Determine the [x, y] coordinate at the center of the cell enclosing the given text.  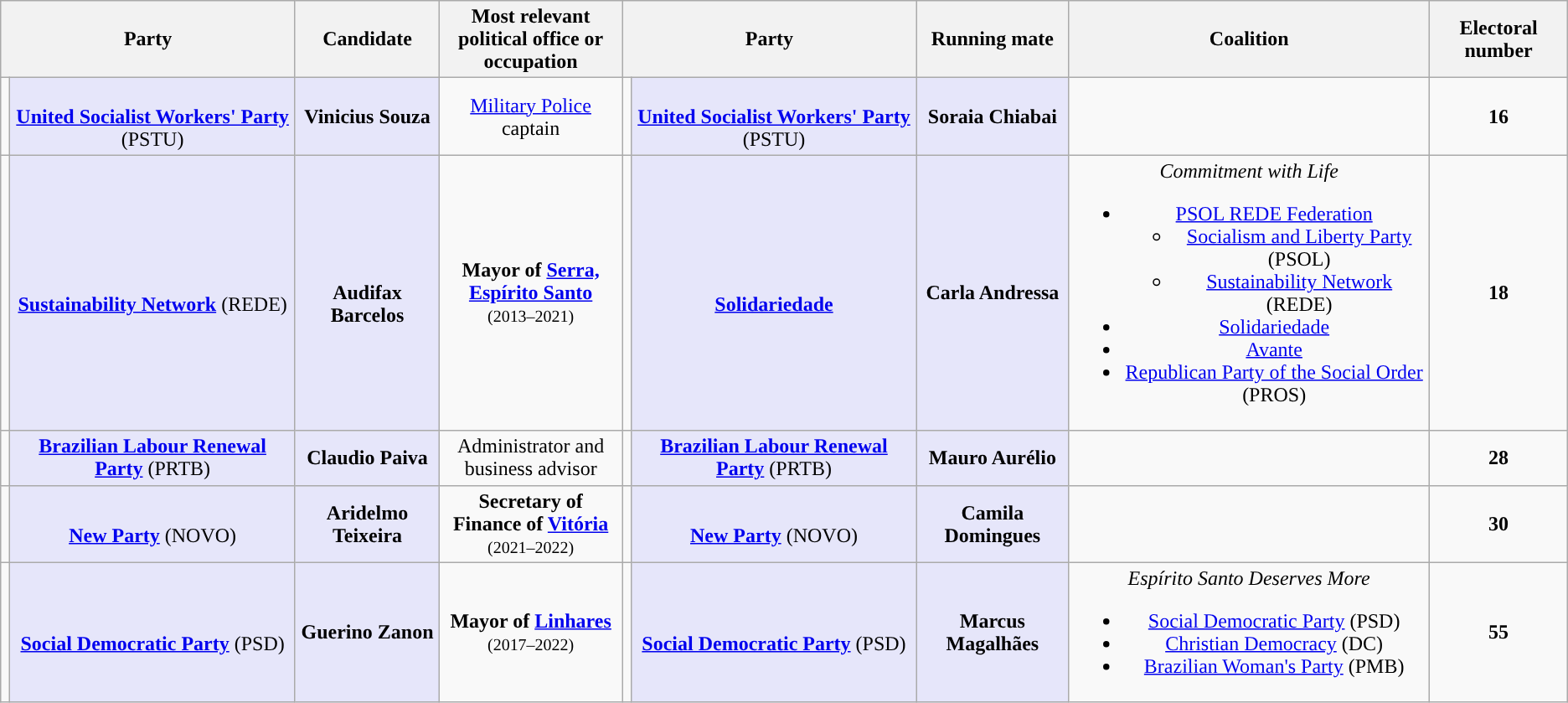
Carla Andressa [992, 293]
Claudio Paiva [367, 457]
Marcus Magalhães [992, 632]
Audifax Barcelos [367, 293]
Electoral number [1498, 39]
18 [1498, 293]
Administrator and business advisor [531, 457]
Mayor of Linhares(2017–2022) [531, 632]
Military Police captain [531, 116]
Candidate [367, 39]
Running mate [992, 39]
Espírito Santo Deserves MoreSocial Democratic Party (PSD)Christian Democracy (DC)Brazilian Woman's Party (PMB) [1248, 632]
Soraia Chiabai [992, 116]
Secretary of Finance of Vitória(2021–2022) [531, 524]
55 [1498, 632]
Mauro Aurélio [992, 457]
Camila Domingues [992, 524]
Coalition [1248, 39]
Aridelmo Teixeira [367, 524]
Solidariedade [774, 293]
Most relevant political office or occupation [531, 39]
Mayor of Serra, Espírito Santo(2013–2021) [531, 293]
Vinicius Souza [367, 116]
Guerino Zanon [367, 632]
30 [1498, 524]
28 [1498, 457]
16 [1498, 116]
Sustainability Network (REDE) [152, 293]
